Search for the cell housing the specified text and yield its (x, y) center coordinate. 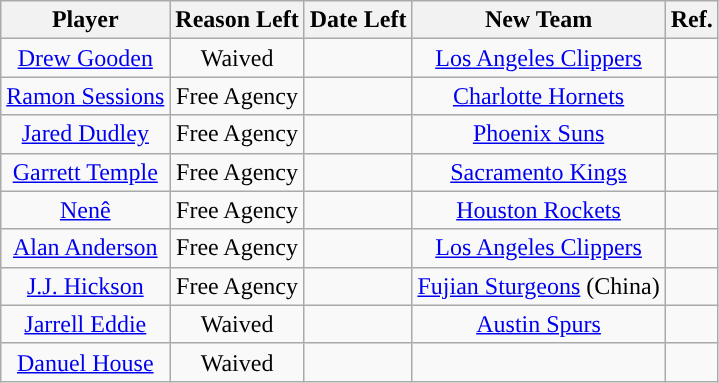
Sacramento Kings (538, 172)
Ref. (692, 20)
Danuel House (86, 362)
Date Left (358, 20)
Jared Dudley (86, 134)
Player (86, 20)
Austin Spurs (538, 324)
Houston Rockets (538, 210)
Ramon Sessions (86, 96)
Jarrell Eddie (86, 324)
Phoenix Suns (538, 134)
Garrett Temple (86, 172)
Nenê (86, 210)
Drew Gooden (86, 58)
New Team (538, 20)
Alan Anderson (86, 248)
Reason Left (237, 20)
J.J. Hickson (86, 286)
Charlotte Hornets (538, 96)
Fujian Sturgeons (China) (538, 286)
